Scan for the cell matching the given text and deliver its (X, Y) coordinate at center. 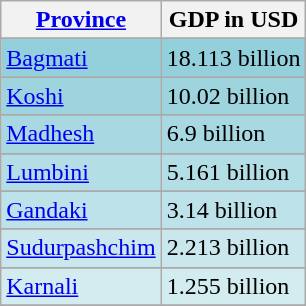
Sudurpashchim (81, 248)
5.161 billion (234, 172)
18.113 billion (234, 58)
Lumbini (81, 172)
GDP in USD (234, 20)
Bagmati (81, 58)
Gandaki (81, 210)
10.02 billion (234, 96)
3.14 billion (234, 210)
2.213 billion (234, 248)
Province (81, 20)
Madhesh (81, 134)
Koshi (81, 96)
1.255 billion (234, 286)
6.9 billion (234, 134)
Karnali (81, 286)
